Extract the [x, y] coordinate from the center of the cell holding the provided text.  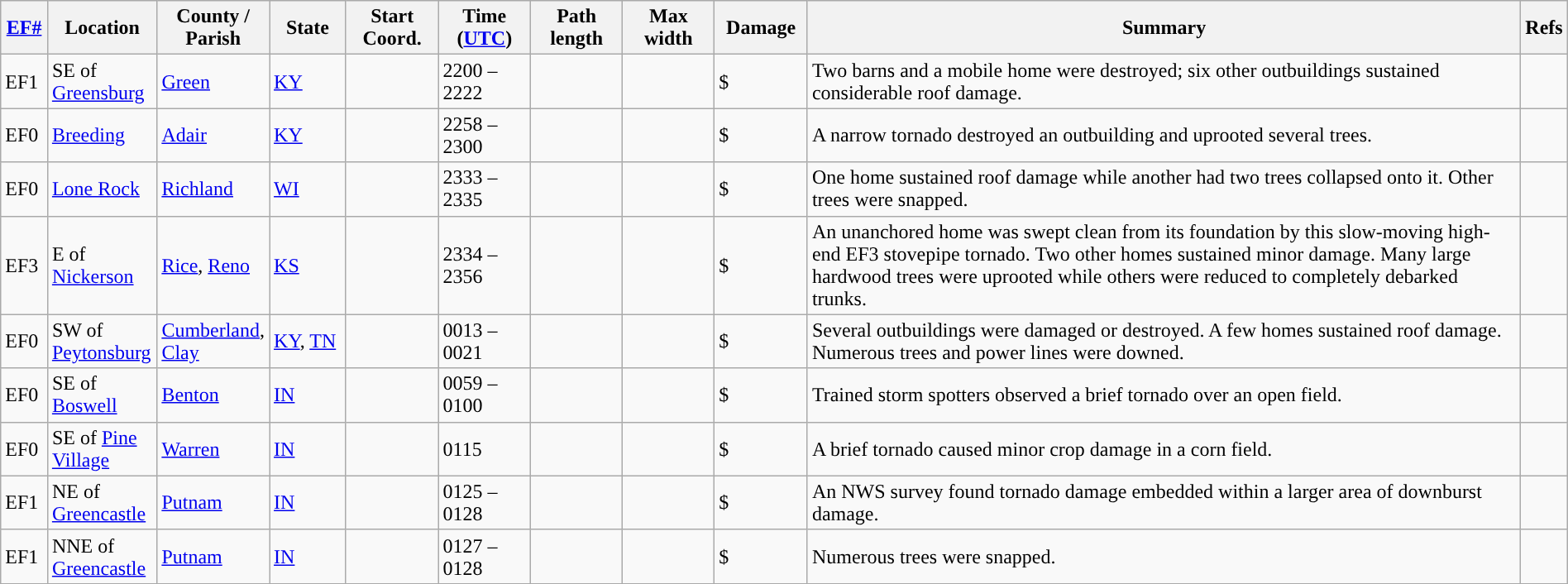
A brief tornado caused minor crop damage in a corn field. [1164, 448]
Time (UTC) [485, 28]
Adair [213, 136]
Path length [577, 28]
NNE of Greencastle [102, 556]
Numerous trees were snapped. [1164, 556]
0115 [485, 448]
One home sustained roof damage while another had two trees collapsed onto it. Other trees were snapped. [1164, 189]
Rice, Reno [213, 265]
Two barns and a mobile home were destroyed; six other outbuildings sustained considerable roof damage. [1164, 81]
2258 – 2300 [485, 136]
SE of Pine Village [102, 448]
Start Coord. [392, 28]
County / Parish [213, 28]
Refs [1544, 28]
Breeding [102, 136]
Max width [668, 28]
Summary [1164, 28]
2334 – 2356 [485, 265]
Location [102, 28]
0059 – 0100 [485, 395]
KY, TN [308, 341]
Benton [213, 395]
2200 – 2222 [485, 81]
EF# [25, 28]
E of Nickerson [102, 265]
Green [213, 81]
0013 – 0021 [485, 341]
EF3 [25, 265]
0127 – 0128 [485, 556]
Damage [761, 28]
SE of Greensburg [102, 81]
NE of Greencastle [102, 503]
0125 – 0128 [485, 503]
WI [308, 189]
Several outbuildings were damaged or destroyed. A few homes sustained roof damage. Numerous trees and power lines were downed. [1164, 341]
SE of Boswell [102, 395]
State [308, 28]
Lone Rock [102, 189]
KS [308, 265]
Cumberland, Clay [213, 341]
2333 – 2335 [485, 189]
Warren [213, 448]
Richland [213, 189]
A narrow tornado destroyed an outbuilding and uprooted several trees. [1164, 136]
SW of Peytonsburg [102, 341]
An NWS survey found tornado damage embedded within a larger area of downburst damage. [1164, 503]
Trained storm spotters observed a brief tornado over an open field. [1164, 395]
